Identify which cell holds the provided text, then report its [x, y] central coordinate. 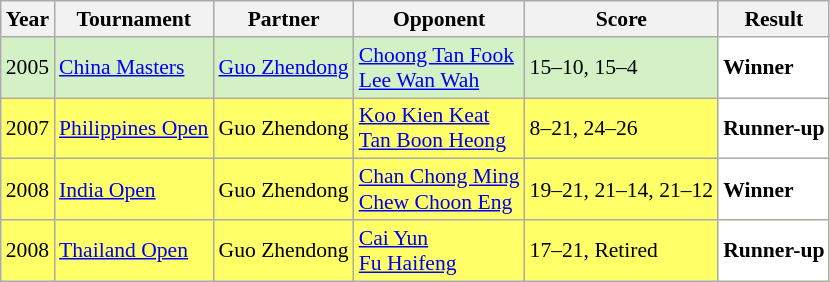
Philippines Open [134, 128]
Year [28, 19]
19–21, 21–14, 21–12 [622, 190]
Tournament [134, 19]
India Open [134, 190]
17–21, Retired [622, 250]
China Masters [134, 68]
Score [622, 19]
8–21, 24–26 [622, 128]
Opponent [440, 19]
Partner [283, 19]
Result [774, 19]
2007 [28, 128]
Koo Kien Keat Tan Boon Heong [440, 128]
Cai Yun Fu Haifeng [440, 250]
15–10, 15–4 [622, 68]
Thailand Open [134, 250]
2005 [28, 68]
Chan Chong Ming Chew Choon Eng [440, 190]
Choong Tan Fook Lee Wan Wah [440, 68]
